Output the [x, y] coordinate of the center of the cell containing the given text.  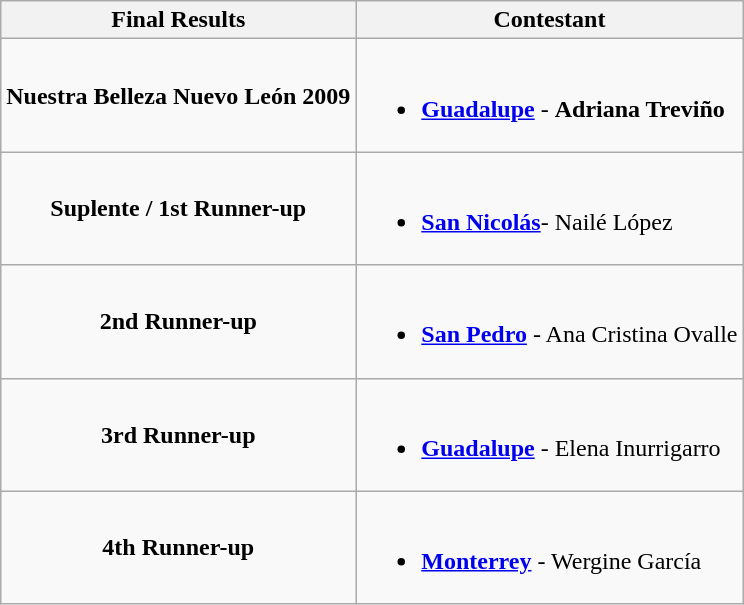
Nuestra Belleza Nuevo León 2009 [178, 96]
Suplente / 1st Runner-up [178, 208]
Contestant [550, 20]
Monterrey - Wergine García [550, 548]
2nd Runner-up [178, 322]
Guadalupe - Elena Inurrigarro [550, 434]
Guadalupe - Adriana Treviño [550, 96]
Final Results [178, 20]
3rd Runner-up [178, 434]
San Nicolás- Nailé López [550, 208]
4th Runner-up [178, 548]
San Pedro - Ana Cristina Ovalle [550, 322]
